Locate the cell with the specified text and output its [X, Y] center coordinate. 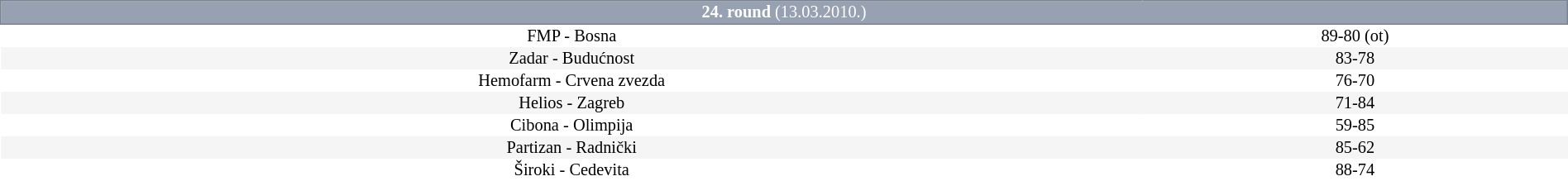
Helios - Zagreb [572, 102]
FMP - Bosna [572, 36]
76-70 [1355, 81]
Partizan - Radnički [572, 147]
88-74 [1355, 170]
83-78 [1355, 58]
85-62 [1355, 147]
59-85 [1355, 126]
Zadar - Budućnost [572, 58]
24. round (13.03.2010.) [784, 12]
71-84 [1355, 102]
Široki - Cedevita [572, 170]
Cibona - Olimpija [572, 126]
89-80 (ot) [1355, 36]
Hemofarm - Crvena zvezda [572, 81]
